Find where the given text appears and provide that cell's center as [X, Y] coordinate. 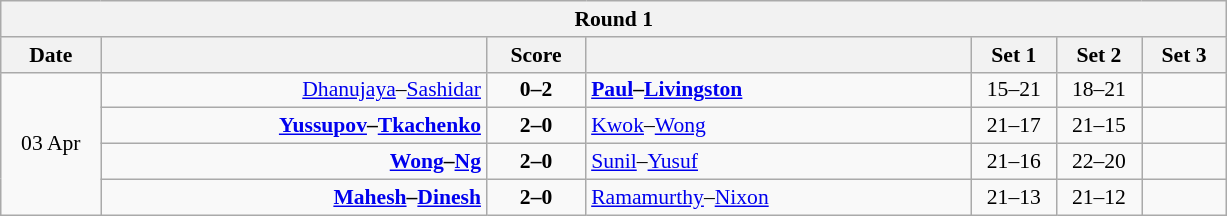
Round 1 [614, 19]
21–16 [1014, 162]
Sunil–Yusuf [778, 162]
Mahesh–Dinesh [294, 197]
21–12 [1098, 197]
22–20 [1098, 162]
18–21 [1098, 90]
Date [51, 55]
Score [536, 55]
Yussupov–Tkachenko [294, 126]
Kwok–Wong [778, 126]
Set 2 [1098, 55]
03 Apr [51, 143]
Set 1 [1014, 55]
0–2 [536, 90]
Dhanujaya–Sashidar [294, 90]
21–17 [1014, 126]
Wong–Ng [294, 162]
Paul–Livingston [778, 90]
Set 3 [1184, 55]
15–21 [1014, 90]
21–13 [1014, 197]
21–15 [1098, 126]
Ramamurthy–Nixon [778, 197]
